Locate the cell with the specified text and output its [x, y] center coordinate. 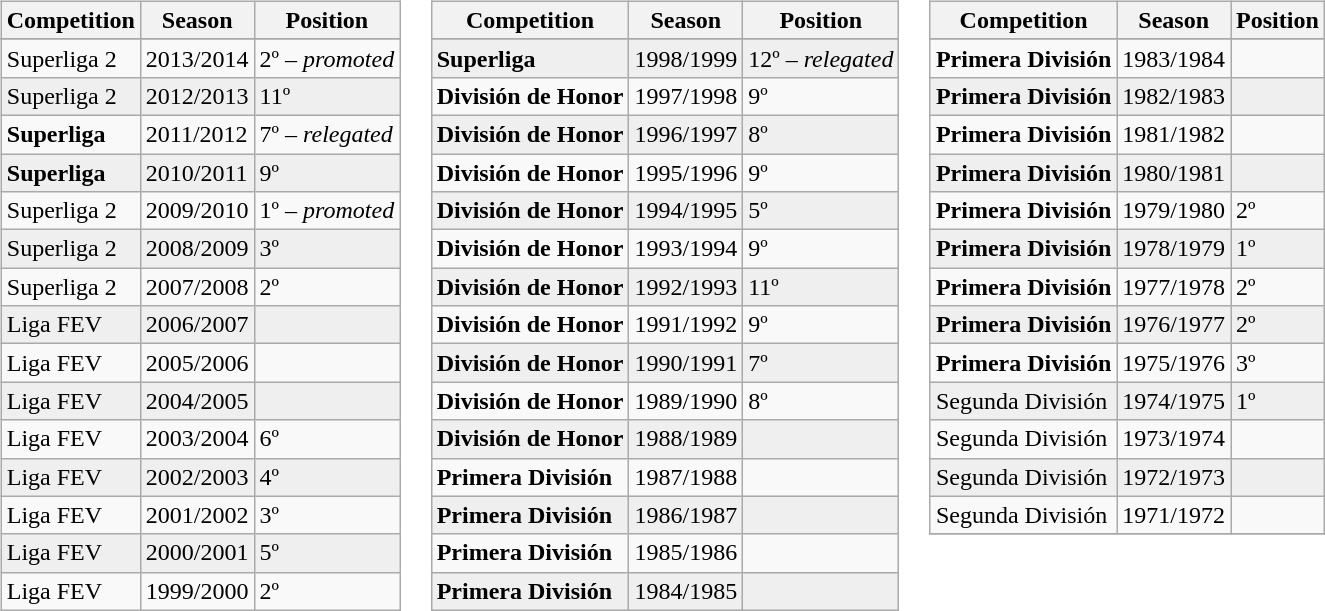
2005/2006 [197, 363]
2010/2011 [197, 173]
2009/2010 [197, 211]
2013/2014 [197, 58]
1990/1991 [686, 363]
2003/2004 [197, 439]
1983/1984 [1174, 58]
1997/1998 [686, 96]
1977/1978 [1174, 287]
1981/1982 [1174, 134]
1986/1987 [686, 515]
1995/1996 [686, 173]
1988/1989 [686, 439]
1973/1974 [1174, 439]
1980/1981 [1174, 173]
1999/2000 [197, 591]
1993/1994 [686, 249]
1991/1992 [686, 325]
2008/2009 [197, 249]
2º – promoted [327, 58]
1985/1986 [686, 553]
1998/1999 [686, 58]
2001/2002 [197, 515]
1982/1983 [1174, 96]
2006/2007 [197, 325]
1978/1979 [1174, 249]
1971/1972 [1174, 515]
2011/2012 [197, 134]
2012/2013 [197, 96]
2002/2003 [197, 477]
1984/1985 [686, 591]
1º – promoted [327, 211]
1972/1973 [1174, 477]
2000/2001 [197, 553]
1975/1976 [1174, 363]
12º – relegated [821, 58]
1974/1975 [1174, 401]
1987/1988 [686, 477]
7º [821, 363]
6º [327, 439]
7º – relegated [327, 134]
1976/1977 [1174, 325]
2004/2005 [197, 401]
1992/1993 [686, 287]
2007/2008 [197, 287]
1996/1997 [686, 134]
1989/1990 [686, 401]
4º [327, 477]
1994/1995 [686, 211]
1979/1980 [1174, 211]
